Detect which cell encompasses the target text, then output its [x, y] center coordinate. 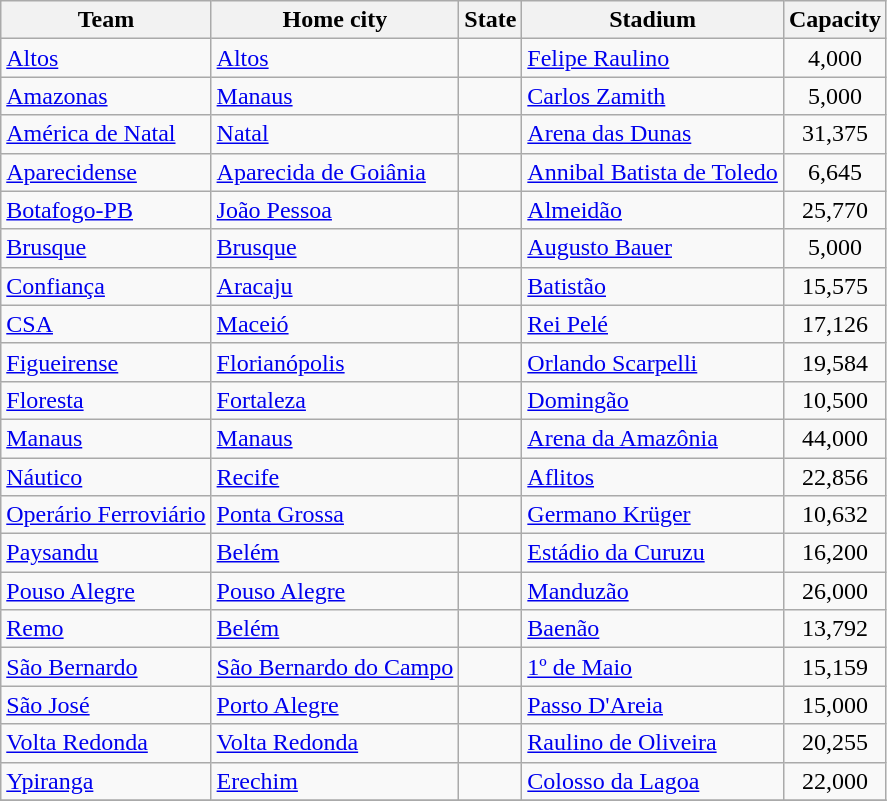
Natal [335, 134]
CSA [106, 324]
Raulino de Oliveira [653, 743]
Ponta Grossa [335, 515]
Aracaju [335, 286]
17,126 [834, 324]
1º de Maio [653, 667]
Annibal Batista de Toledo [653, 172]
Floresta [106, 400]
15,575 [834, 286]
Aparecida de Goiânia [335, 172]
25,770 [834, 210]
Operário Ferroviário [106, 515]
44,000 [834, 438]
São Bernardo do Campo [335, 667]
Florianópolis [335, 362]
10,632 [834, 515]
4,000 [834, 58]
Figueirense [106, 362]
Colosso da Lagoa [653, 781]
João Pessoa [335, 210]
Team [106, 20]
20,255 [834, 743]
Orlando Scarpelli [653, 362]
Ypiranga [106, 781]
22,000 [834, 781]
São Bernardo [106, 667]
Germano Krüger [653, 515]
Baenão [653, 629]
22,856 [834, 477]
16,200 [834, 553]
Arena da Amazônia [653, 438]
Maceió [335, 324]
Estádio da Curuzu [653, 553]
Stadium [653, 20]
Erechim [335, 781]
Porto Alegre [335, 705]
Paysandu [106, 553]
Arena das Dunas [653, 134]
América de Natal [106, 134]
Home city [335, 20]
Amazonas [106, 96]
13,792 [834, 629]
Rei Pelé [653, 324]
Batistão [653, 286]
19,584 [834, 362]
Botafogo-PB [106, 210]
10,500 [834, 400]
Manduzão [653, 591]
State [490, 20]
Capacity [834, 20]
15,159 [834, 667]
31,375 [834, 134]
Remo [106, 629]
26,000 [834, 591]
Náutico [106, 477]
Felipe Raulino [653, 58]
Passo D'Areia [653, 705]
Domingão [653, 400]
Carlos Zamith [653, 96]
Confiança [106, 286]
15,000 [834, 705]
6,645 [834, 172]
Augusto Bauer [653, 248]
Almeidão [653, 210]
Aparecidense [106, 172]
São José [106, 705]
Fortaleza [335, 400]
Aflitos [653, 477]
Recife [335, 477]
